Return [X, Y] of the center of cell containing provided text 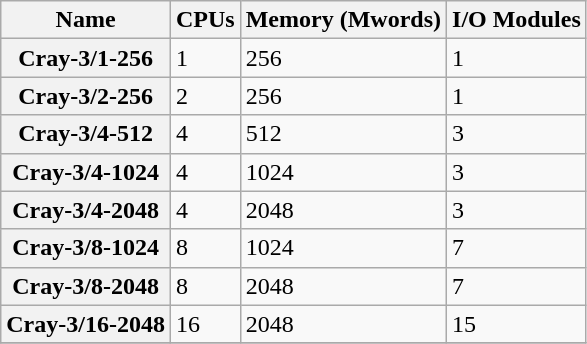
Name [86, 20]
512 [343, 134]
Cray-3/8-1024 [86, 248]
CPUs [205, 20]
Cray-3/16-2048 [86, 324]
I/O Modules [517, 20]
Cray-3/4-2048 [86, 210]
Cray-3/8-2048 [86, 286]
Cray-3/4-1024 [86, 172]
16 [205, 324]
Cray-3/2-256 [86, 96]
Memory (Mwords) [343, 20]
Cray-3/1-256 [86, 58]
2 [205, 96]
Cray-3/4-512 [86, 134]
15 [517, 324]
